Detect which cell encompasses the target text, then output its (x, y) center coordinate. 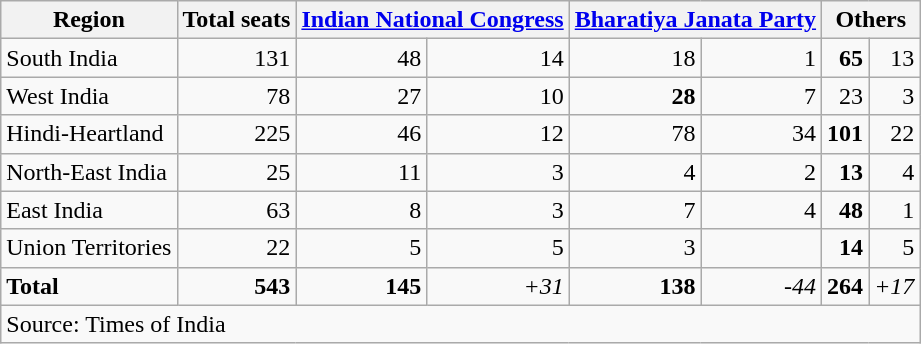
543 (236, 286)
Union Territories (89, 248)
South India (89, 58)
145 (362, 286)
18 (635, 58)
West India (89, 96)
East India (89, 210)
Total seats (236, 20)
Total (89, 286)
34 (762, 134)
63 (236, 210)
Indian National Congress (432, 20)
Hindi-Heartland (89, 134)
27 (362, 96)
10 (498, 96)
138 (635, 286)
+31 (498, 286)
2 (762, 172)
46 (362, 134)
Source: Times of India (460, 324)
North-East India (89, 172)
225 (236, 134)
23 (846, 96)
12 (498, 134)
-44 (762, 286)
65 (846, 58)
+17 (894, 286)
264 (846, 286)
101 (846, 134)
131 (236, 58)
Region (89, 20)
25 (236, 172)
Others (871, 20)
8 (362, 210)
Bharatiya Janata Party (695, 20)
28 (635, 96)
11 (362, 172)
